Locate the cell with the specified text and output its (X, Y) center coordinate. 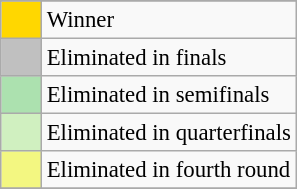
Eliminated in fourth round (168, 170)
Eliminated in finals (168, 58)
Winner (168, 20)
Eliminated in quarterfinals (168, 133)
Eliminated in semifinals (168, 95)
